Find where the given text appears and provide that cell's center as (X, Y) coordinate. 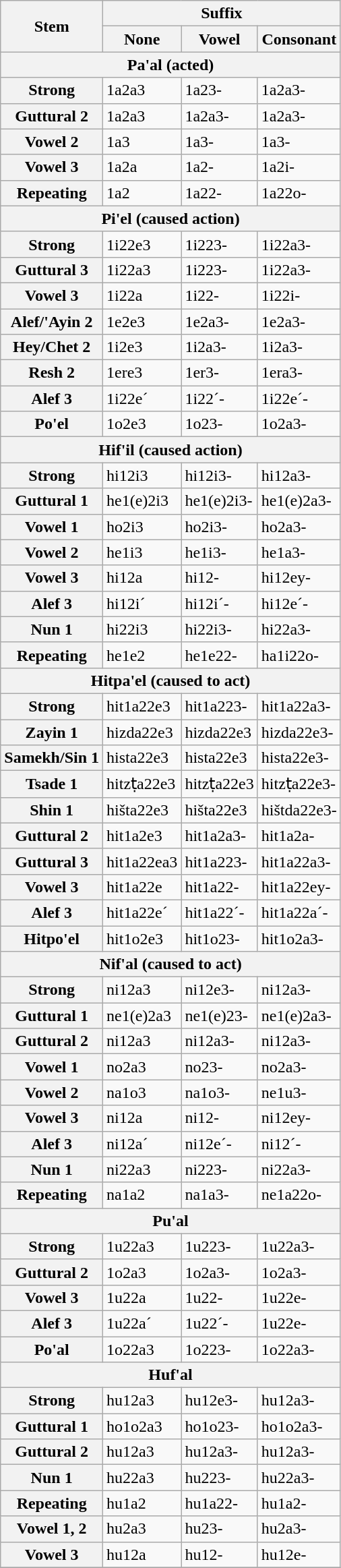
Stem (52, 26)
1a2a (142, 167)
None (142, 39)
hit1a22´- (220, 912)
hi12- (220, 578)
hi12i3 (142, 475)
ho1o2a3 (142, 1426)
ha1i22o- (299, 655)
no2a3- (299, 1067)
hištda22e3- (299, 810)
Shin 1 (52, 810)
hi12i´- (220, 604)
1u22a3 (142, 1246)
ni12ey- (299, 1118)
1er3- (220, 373)
1i22i- (299, 295)
hu2a3- (299, 1529)
hit1a22a´- (299, 912)
hit1a22e3 (142, 706)
1o22a3- (299, 1349)
Po'al (52, 1349)
Pa'al (acted) (171, 65)
hit1a22e (142, 887)
ne1(e)2a3- (299, 1016)
hi12i´ (142, 604)
1a22- (220, 193)
hit1a2a- (299, 836)
1era3- (299, 373)
1u22a (142, 1298)
Vowel 1, 2 (52, 1529)
1a2 (142, 193)
hi12a3- (299, 475)
hit1o2a3- (299, 938)
1a3 (142, 142)
1a22o- (299, 193)
ni12- (220, 1118)
Samekh/Sin 1 (52, 758)
Pi'el (caused action) (171, 219)
hit1a22ey- (299, 887)
1u22´- (220, 1323)
hit1o2e3 (142, 938)
no2a3 (142, 1067)
na1o3- (220, 1093)
Vowel (220, 39)
hu12e3- (220, 1401)
1i22e´ (142, 399)
1u22a´ (142, 1323)
1o23- (220, 424)
1o2a3 (142, 1272)
1o2e3 (142, 424)
Tsade 1 (52, 784)
na1o3 (142, 1093)
Consonant (299, 39)
ni12a´ (142, 1144)
no23- (220, 1067)
1u22- (220, 1298)
he1i3- (220, 552)
hu2a3 (142, 1529)
1a23- (220, 90)
ho2i3 (142, 527)
hista22e3- (299, 758)
1i22a (142, 295)
Huf'al (171, 1375)
Pu'al (171, 1221)
he1(e)2i3 (142, 501)
he1i3 (142, 552)
Suffix (222, 13)
na1a3- (220, 1195)
1i2e3 (142, 347)
1o22a3 (142, 1349)
hit1a22e´ (142, 912)
Hitpo'el (52, 938)
hu22a3- (299, 1478)
ni12e´- (220, 1144)
ni12e3- (220, 990)
hu1a2 (142, 1503)
hu22a3 (142, 1478)
Resh 2 (52, 373)
hit1a22- (220, 887)
ni22a3 (142, 1169)
ho1o23- (220, 1426)
Hif'il (caused action) (171, 450)
1i22- (220, 295)
ho2i3- (220, 527)
hi22i3- (220, 629)
ho1o2a3- (299, 1426)
hu1a2- (299, 1503)
hi12i3- (220, 475)
hit1a2a3- (220, 836)
ne1(e)2a3 (142, 1016)
hu12e- (299, 1555)
Alef/'Ayin 2 (52, 322)
hi22i3 (142, 629)
1u22a3- (299, 1246)
Hey/Chet 2 (52, 347)
1u223- (220, 1246)
he1a3- (299, 552)
1i22´- (220, 399)
1a2i- (299, 167)
1o223- (220, 1349)
ne1u3- (299, 1093)
hi12e´- (299, 604)
hu23- (220, 1529)
Hitpa'el (caused to act) (171, 680)
ni223- (220, 1169)
hu12- (220, 1555)
hit1a2e3 (142, 836)
ni12a (142, 1118)
hit1a22ea3 (142, 861)
he1(e)2i3- (220, 501)
hu223- (220, 1478)
Po'el (52, 424)
hizda22e3- (299, 732)
he1e22- (220, 655)
1i22a3 (142, 270)
hi22a3- (299, 629)
hitzṭa22e3- (299, 784)
1i22e3 (142, 244)
na1a2 (142, 1195)
Zayin 1 (52, 732)
hi12ey- (299, 578)
1i22e´- (299, 399)
ni12´- (299, 1144)
ne1a22o- (299, 1195)
hu1a22- (220, 1503)
1ere3 (142, 373)
1e2e3 (142, 322)
he1e2 (142, 655)
hit1o23- (220, 938)
Nif'al (caused to act) (171, 964)
hu12a (142, 1555)
ho2a3- (299, 527)
he1(e)2a3- (299, 501)
1a2- (220, 167)
hi12a (142, 578)
ni22a3- (299, 1169)
ne1(e)23- (220, 1016)
